Pinpoint the cell where the given text exists, returning its (X, Y) midpoint coordinate. 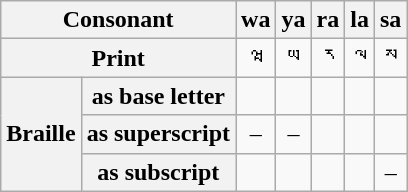
ཡ (294, 58)
as superscript (158, 134)
Braille (41, 134)
ra (328, 20)
sa (390, 20)
as subscript (158, 172)
as base letter (158, 96)
ya (294, 20)
Print (118, 58)
Consonant (118, 20)
wa (256, 20)
ལ (360, 58)
la (360, 20)
ཝ (256, 58)
ར (328, 58)
ས (390, 58)
